Locate the cell with the specified text and output its [X, Y] center coordinate. 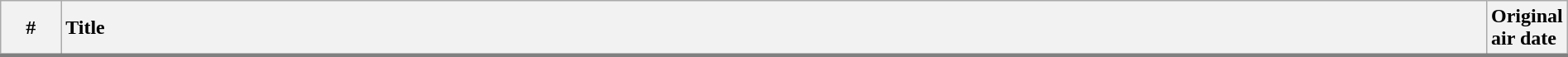
# [31, 28]
Title [774, 28]
Original air date [1527, 28]
